Extract the [x, y] coordinate from the center of the cell holding the provided text.  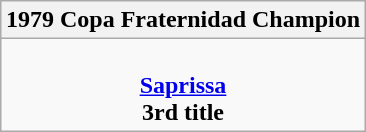
1979 Copa Fraternidad Champion [182, 20]
Saprissa3rd title [182, 85]
